Identify which cell holds the provided text, then report its [x, y] central coordinate. 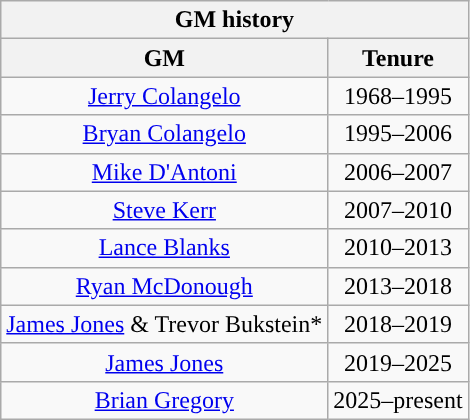
1995–2006 [398, 134]
Brian Gregory [164, 400]
Tenure [398, 58]
2007–2010 [398, 210]
Steve Kerr [164, 210]
2013–2018 [398, 286]
Lance Blanks [164, 248]
GM history [234, 20]
2010–2013 [398, 248]
Jerry Colangelo [164, 96]
2025–present [398, 400]
Mike D'Antoni [164, 172]
James Jones & Trevor Bukstein* [164, 324]
2018–2019 [398, 324]
Ryan McDonough [164, 286]
Bryan Colangelo [164, 134]
2019–2025 [398, 362]
GM [164, 58]
James Jones [164, 362]
1968–1995 [398, 96]
2006–2007 [398, 172]
